Identify which cell holds the provided text, then report its [x, y] central coordinate. 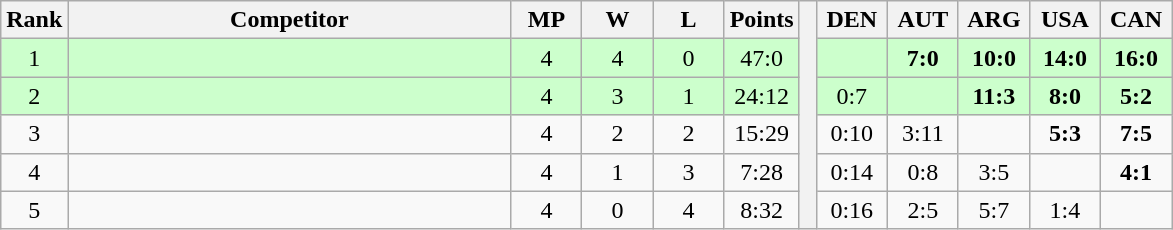
3:11 [922, 134]
11:3 [994, 96]
5 [34, 210]
5:7 [994, 210]
L [688, 20]
8:0 [1064, 96]
0:7 [852, 96]
4:1 [1136, 172]
7:5 [1136, 134]
Rank [34, 20]
24:12 [762, 96]
MP [546, 20]
3:5 [994, 172]
7:0 [922, 58]
16:0 [1136, 58]
15:29 [762, 134]
0:8 [922, 172]
10:0 [994, 58]
1:4 [1064, 210]
0:16 [852, 210]
8:32 [762, 210]
5:2 [1136, 96]
ARG [994, 20]
AUT [922, 20]
47:0 [762, 58]
0:10 [852, 134]
5:3 [1064, 134]
14:0 [1064, 58]
7:28 [762, 172]
W [618, 20]
USA [1064, 20]
CAN [1136, 20]
0:14 [852, 172]
DEN [852, 20]
Points [762, 20]
Competitor [290, 20]
2:5 [922, 210]
